Locate the cell with the specified text and output its [X, Y] center coordinate. 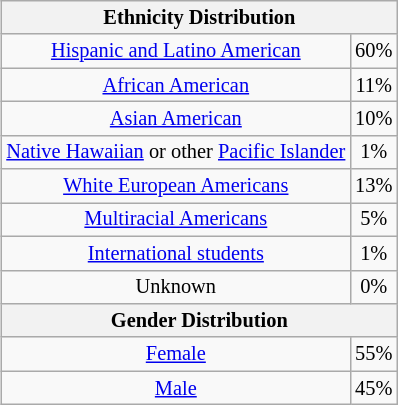
10% [374, 119]
45% [374, 388]
Female [176, 354]
Male [176, 388]
5% [374, 220]
Hispanic and Latino American [176, 51]
African American [176, 85]
Multiracial Americans [176, 220]
13% [374, 186]
11% [374, 85]
55% [374, 354]
60% [374, 51]
Asian American [176, 119]
Native Hawaiian or other Pacific Islander [176, 152]
0% [374, 287]
International students [176, 253]
White European Americans [176, 186]
Gender Distribution [199, 321]
Unknown [176, 287]
Ethnicity Distribution [199, 18]
